Pinpoint the cell where the given text exists, returning its [X, Y] midpoint coordinate. 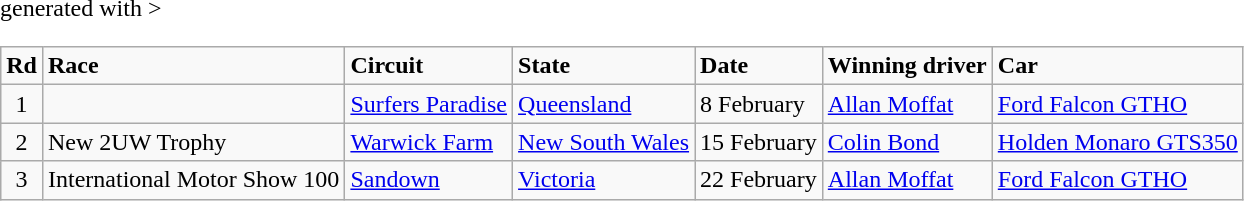
Date [759, 66]
Car [1118, 66]
Victoria [604, 180]
1 [22, 104]
15 February [759, 142]
New South Wales [604, 142]
New 2UW Trophy [193, 142]
22 February [759, 180]
Winning driver [907, 66]
Surfers Paradise [429, 104]
Circuit [429, 66]
International Motor Show 100 [193, 180]
State [604, 66]
Holden Monaro GTS350 [1118, 142]
Queensland [604, 104]
Rd [22, 66]
2 [22, 142]
3 [22, 180]
Race [193, 66]
Warwick Farm [429, 142]
8 February [759, 104]
Colin Bond [907, 142]
Sandown [429, 180]
